Locate the cell with the specified text and output its [x, y] center coordinate. 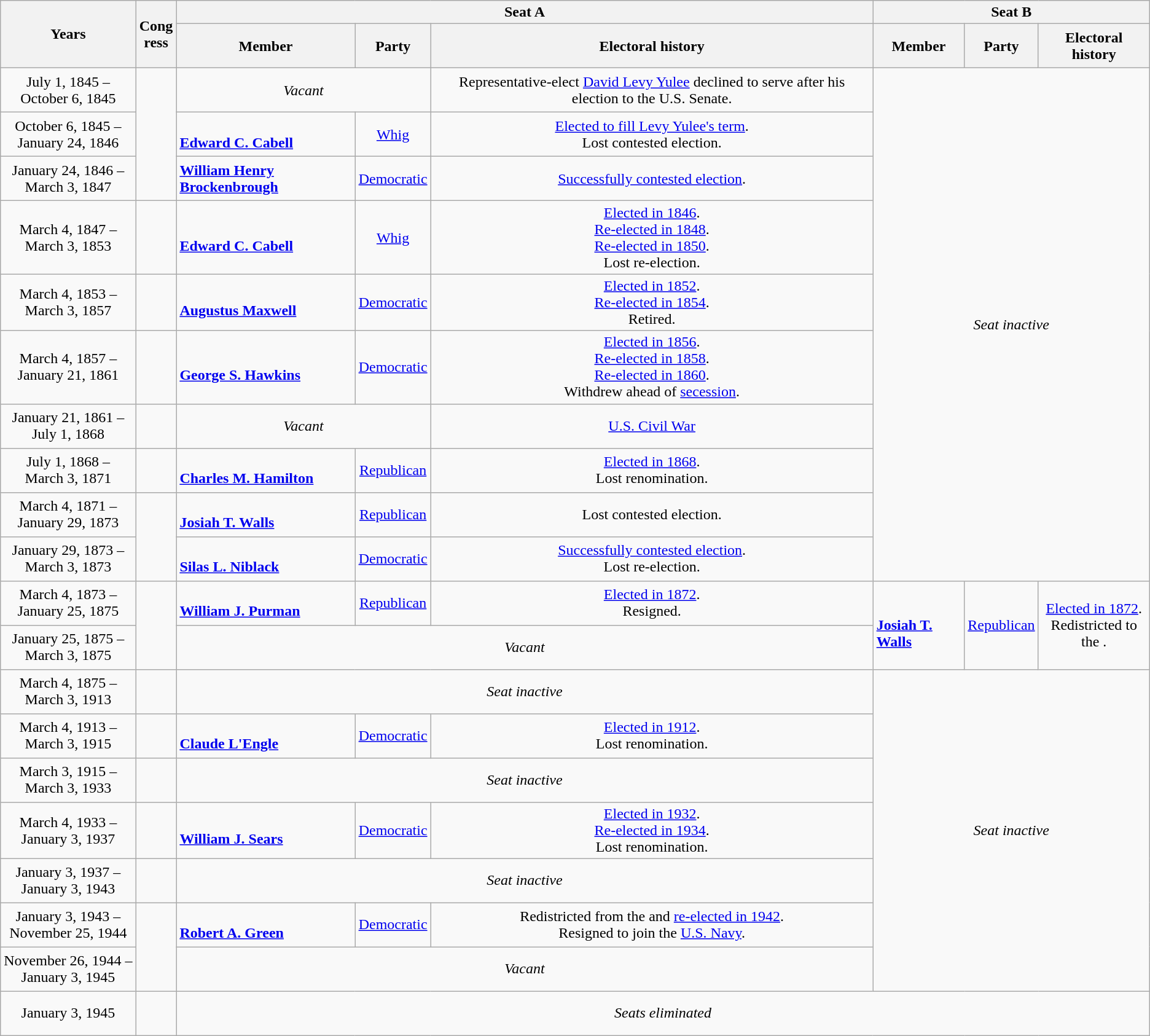
January 25, 1875 –March 3, 1875 [68, 647]
Charles M. Hamilton [265, 470]
July 1, 1868 –March 3, 1871 [68, 470]
Seat B [1011, 12]
March 4, 1875 –March 3, 1913 [68, 691]
Congress [156, 34]
January 21, 1861 –July 1, 1868 [68, 426]
Seats eliminated [663, 1013]
January 24, 1846 –March 3, 1847 [68, 179]
January 3, 1943 –November 25, 1944 [68, 925]
William J. Purman [265, 603]
Successfully contested election. [652, 179]
Elected in 1846.Re-elected in 1848.Re-elected in 1850.Lost re-election. [652, 237]
October 6, 1845 –January 24, 1846 [68, 135]
Silas L. Niblack [265, 559]
Elected in 1872.Resigned. [652, 603]
March 3, 1915 –March 3, 1933 [68, 780]
March 4, 1933 –January 3, 1937 [68, 830]
Elected in 1852.Re-elected in 1854.Retired. [652, 302]
Elected in 1912.Lost renomination. [652, 736]
Elected in 1856.Re-elected in 1858.Re-elected in 1860.Withdrew ahead of secession. [652, 367]
George S. Hawkins [265, 367]
March 4, 1871 –January 29, 1873 [68, 514]
Elected in 1872.Redistricted to the . [1093, 625]
Augustus Maxwell [265, 302]
March 4, 1847 –March 3, 1853 [68, 237]
January 29, 1873 –March 3, 1873 [68, 559]
Representative-elect David Levy Yulee declined to serve after his election to the U.S. Senate. [652, 90]
William J. Sears [265, 830]
Redistricted from the and re-elected in 1942.Resigned to join the U.S. Navy. [652, 925]
Seat A [525, 12]
U.S. Civil War [652, 426]
March 4, 1857 –January 21, 1861 [68, 367]
Claude L'Engle [265, 736]
Elected in 1868.Lost renomination. [652, 470]
Successfully contested election.Lost re-election. [652, 559]
March 4, 1853 –March 3, 1857 [68, 302]
March 4, 1873 –January 25, 1875 [68, 603]
January 3, 1945 [68, 1013]
Robert A. Green [265, 925]
Years [68, 34]
March 4, 1913 –March 3, 1915 [68, 736]
William Henry Brockenbrough [265, 179]
January 3, 1937 –January 3, 1943 [68, 881]
Elected in 1932.Re-elected in 1934.Lost renomination. [652, 830]
Elected to fill Levy Yulee's term.Lost contested election. [652, 135]
Lost contested election. [652, 514]
November 26, 1944 –January 3, 1945 [68, 969]
July 1, 1845 –October 6, 1845 [68, 90]
